Provide the (X, Y) coordinate of the cell's center where the given text is located.  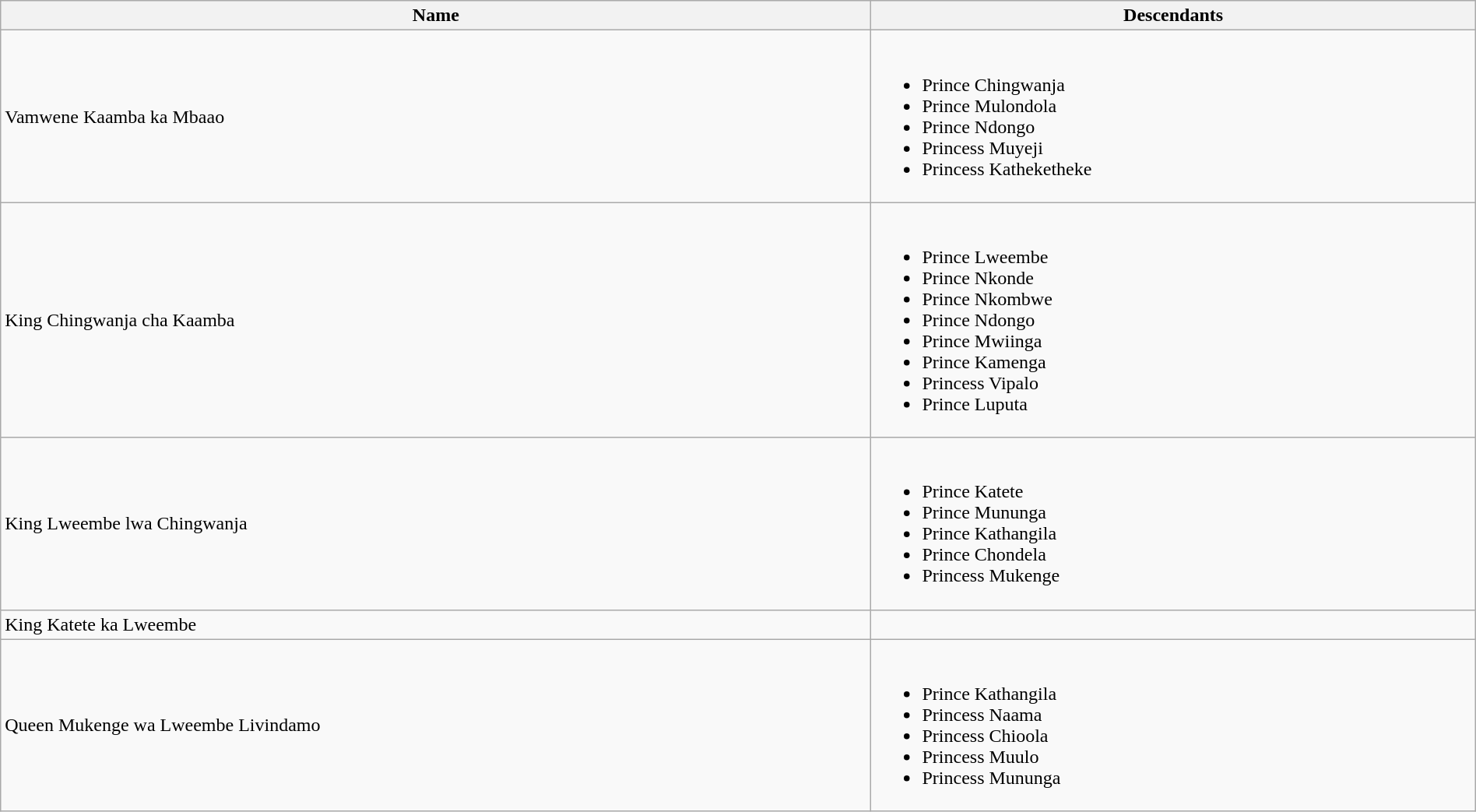
Descendants (1173, 16)
Prince LweembePrince NkondePrince NkombwePrince NdongoPrince MwiingaPrince KamengaPrincess VipaloPrince Luputa (1173, 320)
King Lweembe lwa Chingwanja (436, 523)
Queen Mukenge wa Lweembe Livindamo (436, 726)
Prince KatetePrince MunungaPrince KathangilaPrince ChondelaPrincess Mukenge (1173, 523)
Name (436, 16)
King Katete ka Lweembe (436, 624)
Prince ChingwanjaPrince MulondolaPrince NdongoPrincess MuyejiPrincess Katheketheke (1173, 117)
King Chingwanja cha Kaamba (436, 320)
Prince KathangilaPrincess NaamaPrincess ChioolaPrincess MuuloPrincess Mununga (1173, 726)
Vamwene Kaamba ka Mbaao (436, 117)
